Locate the cell with the specified text and output its (x, y) center coordinate. 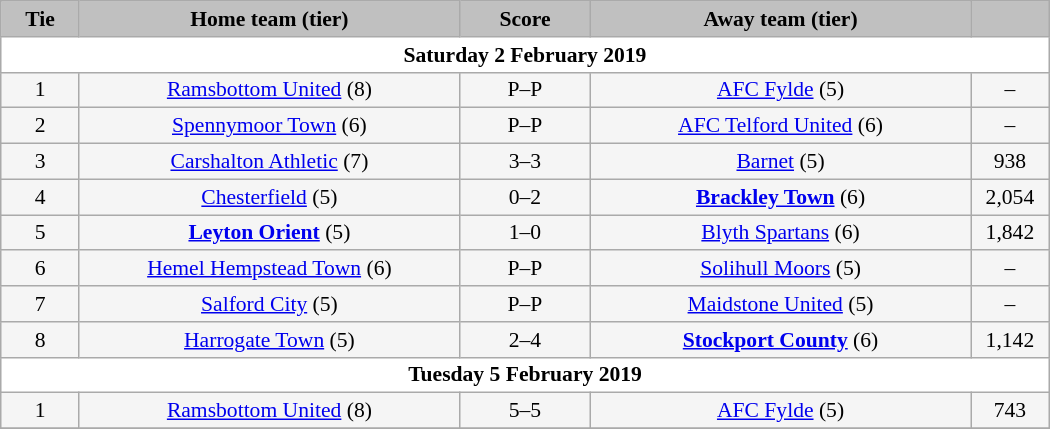
Maidstone United (5) (781, 304)
2 (40, 126)
Home team (tier) (269, 19)
Stockport County (6) (781, 340)
Saturday 2 February 2019 (525, 55)
Brackley Town (6) (781, 197)
Blyth Spartans (6) (781, 233)
743 (1010, 411)
6 (40, 269)
Leyton Orient (5) (269, 233)
7 (40, 304)
1,842 (1010, 233)
Tuesday 5 February 2019 (525, 375)
Spennymoor Town (6) (269, 126)
Hemel Hempstead Town (6) (269, 269)
AFC Telford United (6) (781, 126)
Salford City (5) (269, 304)
2–4 (524, 340)
Tie (40, 19)
Away team (tier) (781, 19)
8 (40, 340)
3–3 (524, 162)
Solihull Moors (5) (781, 269)
5 (40, 233)
Carshalton Athletic (7) (269, 162)
938 (1010, 162)
Chesterfield (5) (269, 197)
5–5 (524, 411)
1–0 (524, 233)
2,054 (1010, 197)
Score (524, 19)
4 (40, 197)
0–2 (524, 197)
Barnet (5) (781, 162)
3 (40, 162)
1,142 (1010, 340)
Harrogate Town (5) (269, 340)
